Search for the cell housing the specified text and yield its [x, y] center coordinate. 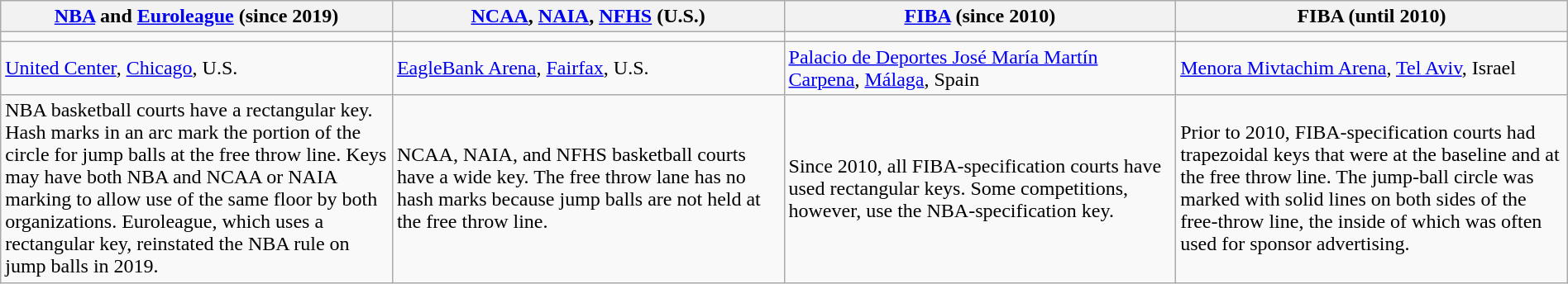
United Center, Chicago, U.S. [197, 68]
Since 2010, all FIBA-specification courts have used rectangular keys. Some competitions, however, use the NBA-specification key. [980, 188]
NCAA, NAIA, and NFHS basketball courts have a wide key. The free throw lane has no hash marks because jump balls are not held at the free throw line. [588, 188]
NBA and Euroleague (since 2019) [197, 17]
EagleBank Arena, Fairfax, U.S. [588, 68]
Palacio de Deportes José María Martín Carpena, Málaga, Spain [980, 68]
NCAA, NAIA, NFHS (U.S.) [588, 17]
Menora Mivtachim Arena, Tel Aviv, Israel [1372, 68]
FIBA (until 2010) [1372, 17]
FIBA (since 2010) [980, 17]
